Capture the cell that displays the provided text and extract its (X, Y) central coordinate. 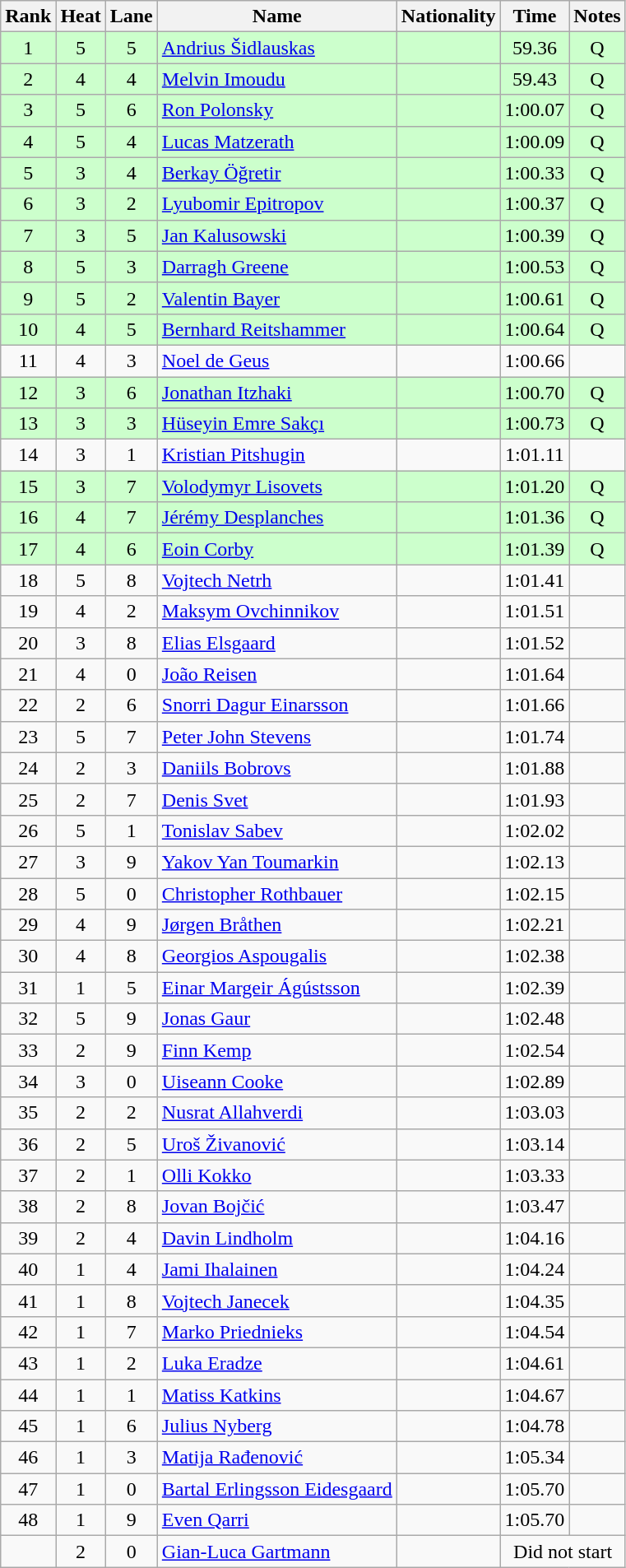
Uiseann Cooke (276, 1082)
1:03.33 (535, 1175)
1:04.61 (535, 1363)
38 (28, 1207)
16 (28, 518)
Snorri Dagur Einarsson (276, 705)
48 (28, 1520)
Matiss Katkins (276, 1395)
42 (28, 1332)
1:02.48 (535, 1019)
Denis Svet (276, 799)
19 (28, 612)
1:02.21 (535, 925)
Rank (28, 16)
1:02.02 (535, 831)
1:01.11 (535, 455)
Jovan Bojčić (276, 1207)
11 (28, 361)
1:01.20 (535, 486)
Elias Elsgaard (276, 643)
Did not start (563, 1552)
Jørgen Bråthen (276, 925)
1:01.51 (535, 612)
1:00.61 (535, 298)
1:05.34 (535, 1458)
1:01.39 (535, 549)
27 (28, 862)
Einar Margeir Ágústsson (276, 988)
Darragh Greene (276, 267)
22 (28, 705)
1:00.70 (535, 393)
Lane (132, 16)
14 (28, 455)
1:03.47 (535, 1207)
1:00.73 (535, 424)
20 (28, 643)
Berkay Öğretir (276, 173)
1:04.35 (535, 1300)
Vojtech Janecek (276, 1300)
18 (28, 580)
Jan Kalusowski (276, 235)
Peter John Stevens (276, 737)
39 (28, 1238)
1:02.13 (535, 862)
41 (28, 1300)
1:00.39 (535, 235)
Yakov Yan Toumarkin (276, 862)
Noel de Geus (276, 361)
59.36 (535, 48)
Julius Nyberg (276, 1426)
1:00.33 (535, 173)
29 (28, 925)
25 (28, 799)
Jonathan Itzhaki (276, 393)
30 (28, 956)
Nationality (448, 16)
Andrius Šidlauskas (276, 48)
34 (28, 1082)
1:04.54 (535, 1332)
Melvin Imoudu (276, 79)
João Reisen (276, 674)
Bernhard Reitshammer (276, 329)
10 (28, 329)
1:02.38 (535, 956)
36 (28, 1144)
1:01.93 (535, 799)
45 (28, 1426)
1:00.07 (535, 110)
Tonislav Sabev (276, 831)
Georgios Aspougalis (276, 956)
1:02.54 (535, 1050)
1:03.14 (535, 1144)
Valentin Bayer (276, 298)
1:02.89 (535, 1082)
59.43 (535, 79)
35 (28, 1113)
Bartal Erlingsson Eidesgaard (276, 1489)
Kristian Pitshugin (276, 455)
Gian-Luca Gartmann (276, 1552)
32 (28, 1019)
1:01.52 (535, 643)
28 (28, 893)
15 (28, 486)
26 (28, 831)
Jonas Gaur (276, 1019)
1:00.53 (535, 267)
1:00.37 (535, 204)
1:04.24 (535, 1269)
44 (28, 1395)
Maksym Ovchinnikov (276, 612)
1:01.36 (535, 518)
17 (28, 549)
Eoin Corby (276, 549)
Jérémy Desplanches (276, 518)
Daniils Bobrovs (276, 768)
1:02.15 (535, 893)
Marko Priednieks (276, 1332)
1:01.88 (535, 768)
Davin Lindholm (276, 1238)
Time (535, 16)
Christopher Rothbauer (276, 893)
Hüseyin Emre Sakçı (276, 424)
1:04.67 (535, 1395)
33 (28, 1050)
23 (28, 737)
Finn Kemp (276, 1050)
Volodymyr Lisovets (276, 486)
1:01.41 (535, 580)
1:04.16 (535, 1238)
1:01.66 (535, 705)
46 (28, 1458)
1:01.64 (535, 674)
37 (28, 1175)
Name (276, 16)
Vojtech Netrh (276, 580)
Uroš Živanović (276, 1144)
Heat (81, 16)
1:03.03 (535, 1113)
47 (28, 1489)
40 (28, 1269)
Lyubomir Epitropov (276, 204)
Luka Eradze (276, 1363)
1:00.09 (535, 142)
Ron Polonsky (276, 110)
Olli Kokko (276, 1175)
1:02.39 (535, 988)
24 (28, 768)
1:00.64 (535, 329)
Notes (597, 16)
Jami Ihalainen (276, 1269)
13 (28, 424)
Even Qarri (276, 1520)
43 (28, 1363)
Matija Rađenović (276, 1458)
Lucas Matzerath (276, 142)
Nusrat Allahverdi (276, 1113)
21 (28, 674)
31 (28, 988)
1:01.74 (535, 737)
12 (28, 393)
1:00.66 (535, 361)
1:04.78 (535, 1426)
